From the cell containing the given text, extract its center point as [X, Y] coordinate. 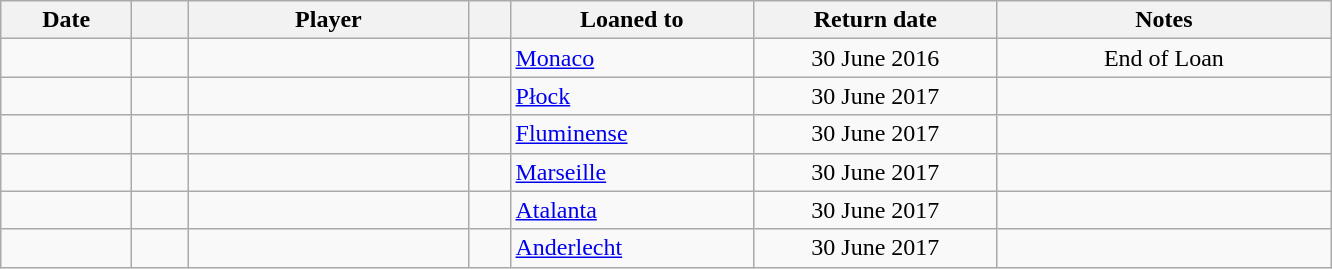
Marseille [632, 172]
Date [66, 20]
End of Loan [1164, 58]
Atalanta [632, 210]
Loaned to [632, 20]
Fluminense [632, 134]
Płock [632, 96]
Player [328, 20]
Return date [876, 20]
Notes [1164, 20]
Anderlecht [632, 248]
30 June 2016 [876, 58]
Monaco [632, 58]
